Provide the (X, Y) coordinate of the cell's center where the given text is located.  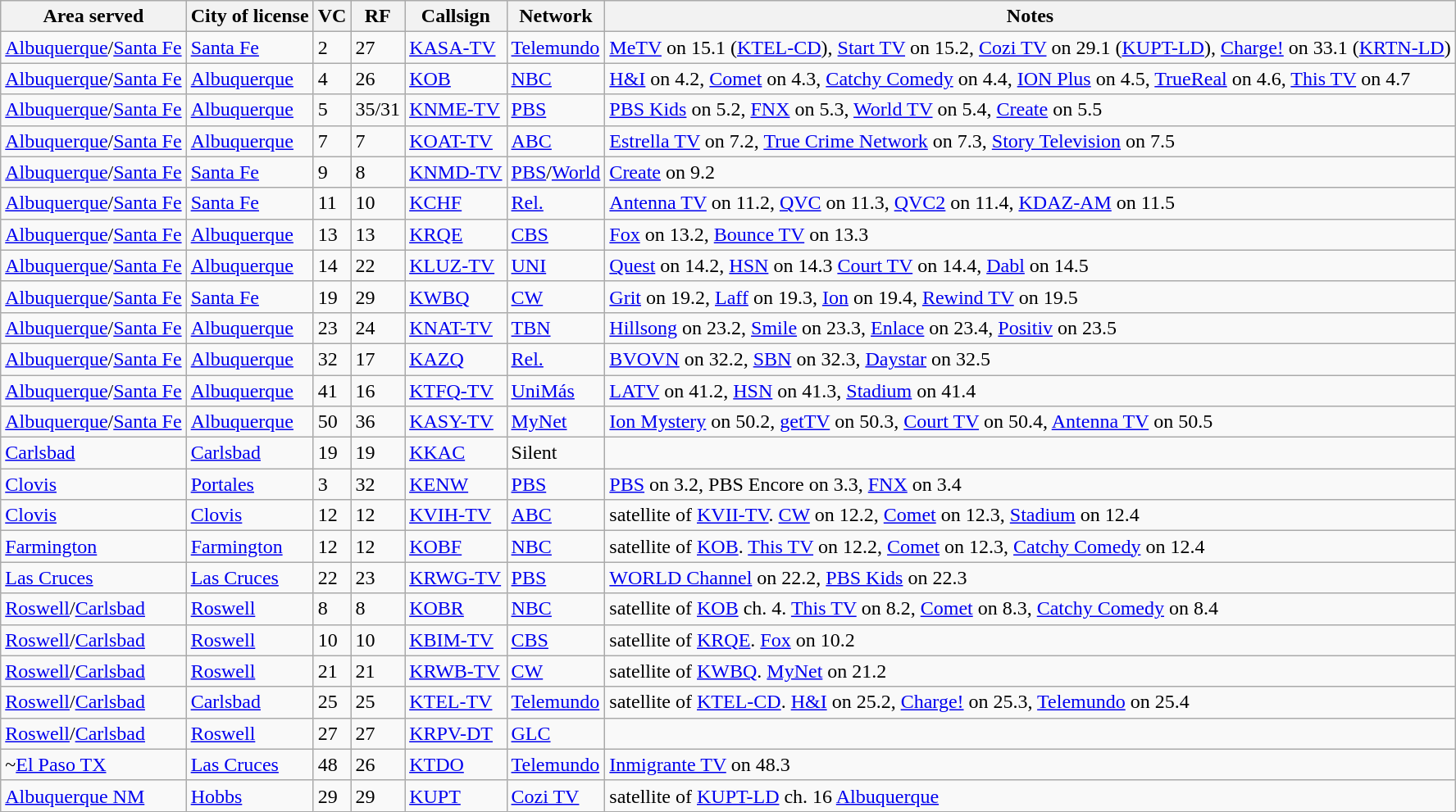
KOAT-TV (456, 141)
KNME-TV (456, 110)
24 (378, 328)
RF (378, 16)
PBS/World (556, 172)
KWBQ (456, 297)
5 (332, 110)
KENW (456, 484)
KTEL-TV (456, 702)
Fox on 13.2, Bounce TV on 13.3 (1030, 234)
KTDO (456, 764)
Area served (93, 16)
Hobbs (249, 796)
KASY-TV (456, 422)
Ion Mystery on 50.2, getTV on 50.3, Court TV on 50.4, Antenna TV on 50.5 (1030, 422)
PBS Kids on 5.2, FNX on 5.3, World TV on 5.4, Create on 5.5 (1030, 110)
KRQE (456, 234)
UNI (556, 265)
Grit on 19.2, Laff on 19.3, Ion on 19.4, Rewind TV on 19.5 (1030, 297)
KAZQ (456, 359)
KOBR (456, 609)
Quest on 14.2, HSN on 14.3 Court TV on 14.4, Dabl on 14.5 (1030, 265)
H&I on 4.2, Comet on 4.3, Catchy Comedy on 4.4, ION Plus on 4.5, TrueReal on 4.6, This TV on 4.7 (1030, 79)
GLC (556, 733)
MyNet (556, 422)
satellite of KRQE. Fox on 10.2 (1030, 640)
KCHF (456, 203)
KNMD-TV (456, 172)
16 (378, 391)
satellite of KOB. This TV on 12.2, Comet on 12.3, Catchy Comedy on 12.4 (1030, 547)
satellite of KWBQ. MyNet on 21.2 (1030, 671)
Create on 9.2 (1030, 172)
KTFQ-TV (456, 391)
KLUZ-TV (456, 265)
50 (332, 422)
BVOVN on 32.2, SBN on 32.3, Daystar on 32.5 (1030, 359)
Cozi TV (556, 796)
36 (378, 422)
satellite of KOB ch. 4. This TV on 8.2, Comet on 8.3, Catchy Comedy on 8.4 (1030, 609)
KUPT (456, 796)
Notes (1030, 16)
KASA-TV (456, 48)
11 (332, 203)
WORLD Channel on 22.2, PBS Kids on 22.3 (1030, 578)
KBIM-TV (456, 640)
UniMás (556, 391)
satellite of KVII-TV. CW on 12.2, Comet on 12.3, Stadium on 12.4 (1030, 515)
Portales (249, 484)
35/31 (378, 110)
Network (556, 16)
48 (332, 764)
KNAT-TV (456, 328)
3 (332, 484)
Antenna TV on 11.2, QVC on 11.3, QVC2 on 11.4, KDAZ-AM on 11.5 (1030, 203)
KRWG-TV (456, 578)
17 (378, 359)
14 (332, 265)
KRPV-DT (456, 733)
City of license (249, 16)
MeTV on 15.1 (KTEL-CD), Start TV on 15.2, Cozi TV on 29.1 (KUPT-LD), Charge! on 33.1 (KRTN-LD) (1030, 48)
Albuquerque NM (93, 796)
KVIH-TV (456, 515)
4 (332, 79)
Estrella TV on 7.2, True Crime Network on 7.3, Story Television on 7.5 (1030, 141)
41 (332, 391)
Silent (556, 453)
KKAC (456, 453)
PBS on 3.2, PBS Encore on 3.3, FNX on 3.4 (1030, 484)
LATV on 41.2, HSN on 41.3, Stadium on 41.4 (1030, 391)
KOBF (456, 547)
KRWB-TV (456, 671)
satellite of KTEL-CD. H&I on 25.2, Charge! on 25.3, Telemundo on 25.4 (1030, 702)
Hillsong on 23.2, Smile on 23.3, Enlace on 23.4, Positiv on 23.5 (1030, 328)
Callsign (456, 16)
Inmigrante TV on 48.3 (1030, 764)
2 (332, 48)
KOB (456, 79)
satellite of KUPT-LD ch. 16 Albuquerque (1030, 796)
9 (332, 172)
VC (332, 16)
TBN (556, 328)
~El Paso TX (93, 764)
